For the text-containing cell, return its midpoint in (X, Y) coordinate format. 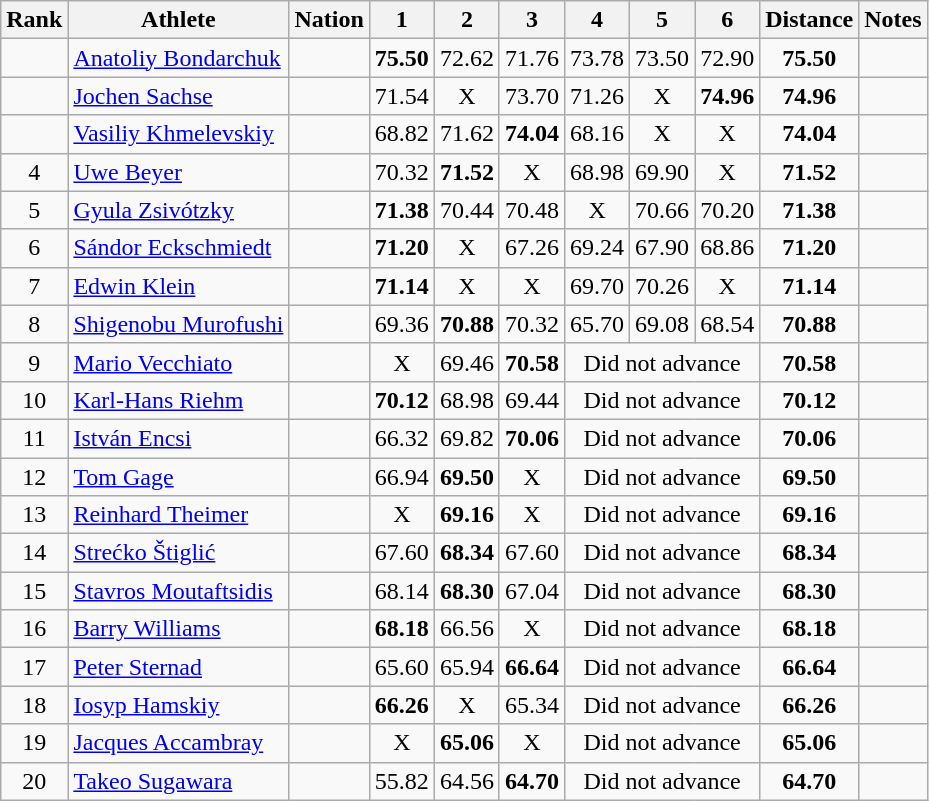
Tom Gage (178, 477)
Jacques Accambray (178, 743)
68.14 (402, 591)
69.44 (532, 400)
69.90 (662, 172)
64.56 (466, 781)
7 (34, 286)
Iosyp Hamskiy (178, 705)
69.24 (598, 248)
Nation (329, 20)
67.90 (662, 248)
István Encsi (178, 438)
71.62 (466, 134)
71.76 (532, 58)
Strećko Štiglić (178, 553)
Barry Williams (178, 629)
70.66 (662, 210)
17 (34, 667)
Rank (34, 20)
65.34 (532, 705)
68.82 (402, 134)
68.54 (728, 324)
Stavros Moutaftsidis (178, 591)
71.26 (598, 96)
69.70 (598, 286)
72.90 (728, 58)
Reinhard Theimer (178, 515)
1 (402, 20)
69.82 (466, 438)
12 (34, 477)
18 (34, 705)
Shigenobu Murofushi (178, 324)
67.04 (532, 591)
19 (34, 743)
Uwe Beyer (178, 172)
13 (34, 515)
73.78 (598, 58)
Peter Sternad (178, 667)
Mario Vecchiato (178, 362)
Edwin Klein (178, 286)
68.16 (598, 134)
20 (34, 781)
66.32 (402, 438)
70.48 (532, 210)
70.20 (728, 210)
Athlete (178, 20)
Anatoliy Bondarchuk (178, 58)
67.26 (532, 248)
11 (34, 438)
3 (532, 20)
Jochen Sachse (178, 96)
65.94 (466, 667)
70.44 (466, 210)
69.46 (466, 362)
15 (34, 591)
68.86 (728, 248)
8 (34, 324)
65.60 (402, 667)
73.70 (532, 96)
Takeo Sugawara (178, 781)
Karl-Hans Riehm (178, 400)
14 (34, 553)
73.50 (662, 58)
Notes (893, 20)
9 (34, 362)
69.36 (402, 324)
66.94 (402, 477)
65.70 (598, 324)
69.08 (662, 324)
71.54 (402, 96)
55.82 (402, 781)
72.62 (466, 58)
Gyula Zsivótzky (178, 210)
66.56 (466, 629)
Vasiliy Khmelevskiy (178, 134)
16 (34, 629)
10 (34, 400)
Sándor Eckschmiedt (178, 248)
70.26 (662, 286)
2 (466, 20)
Distance (810, 20)
